Search for the cell housing the specified text and yield its (X, Y) center coordinate. 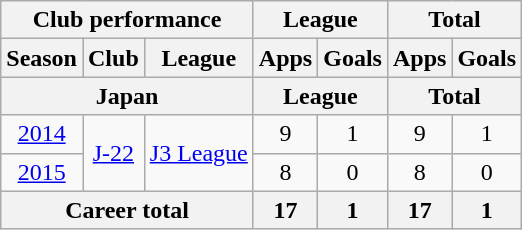
Club (113, 58)
J-22 (113, 153)
Japan (128, 96)
J3 League (198, 153)
Career total (128, 210)
Club performance (128, 20)
Season (42, 58)
2014 (42, 134)
2015 (42, 172)
